Determine the [X, Y] coordinate at the center of the cell enclosing the given text.  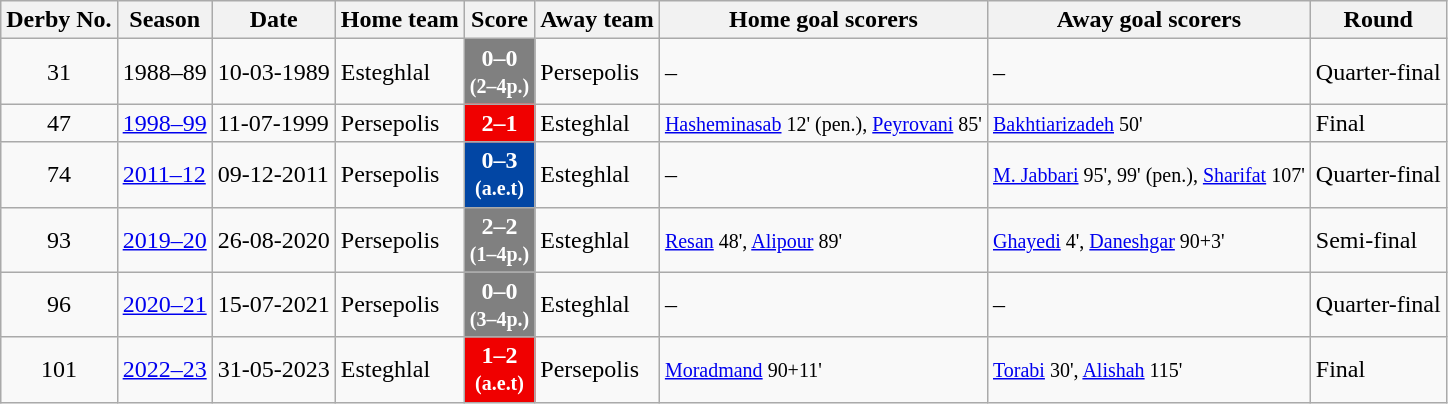
2–1 [499, 123]
0–0(2–4p.) [499, 72]
Semi-final [1378, 240]
2022–23 [164, 370]
Date [274, 20]
Away goal scorers [1148, 20]
1988–89 [164, 72]
Home team [400, 20]
Torabi 30', Alishah 115' [1148, 370]
M. Jabbari 95', 99' (pen.), Sharifat 107' [1148, 174]
10-03-1989 [274, 72]
1–2(a.e.t) [499, 370]
31-05-2023 [274, 370]
2–2(1–4p.) [499, 240]
101 [59, 370]
09-12-2011 [274, 174]
Score [499, 20]
47 [59, 123]
Season [164, 20]
Resan 48', Alipour 89' [823, 240]
2020–21 [164, 304]
96 [59, 304]
31 [59, 72]
Round [1378, 20]
Home goal scorers [823, 20]
11-07-1999 [274, 123]
Moradmand 90+11' [823, 370]
2011–12 [164, 174]
93 [59, 240]
74 [59, 174]
2019–20 [164, 240]
15-07-2021 [274, 304]
Ghayedi 4', Daneshgar 90+3' [1148, 240]
0–3(a.e.t) [499, 174]
1998–99 [164, 123]
Bakhtiarizadeh 50' [1148, 123]
Away team [598, 20]
Derby No. [59, 20]
Hasheminasab 12' (pen.), Peyrovani 85' [823, 123]
0–0(3–4p.) [499, 304]
26-08-2020 [274, 240]
